Scan for the cell matching the given text and deliver its [x, y] coordinate at center. 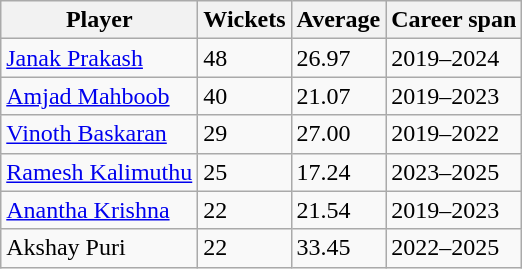
2019–2024 [454, 58]
Anantha Krishna [100, 210]
40 [244, 96]
17.24 [338, 172]
2019–2022 [454, 134]
48 [244, 58]
Amjad Mahboob [100, 96]
29 [244, 134]
Ramesh Kalimuthu [100, 172]
Career span [454, 20]
2022–2025 [454, 248]
26.97 [338, 58]
Average [338, 20]
25 [244, 172]
Vinoth Baskaran [100, 134]
Player [100, 20]
21.07 [338, 96]
21.54 [338, 210]
Janak Prakash [100, 58]
Wickets [244, 20]
33.45 [338, 248]
Akshay Puri [100, 248]
27.00 [338, 134]
2023–2025 [454, 172]
